Locate the cell with the specified text and output its [X, Y] center coordinate. 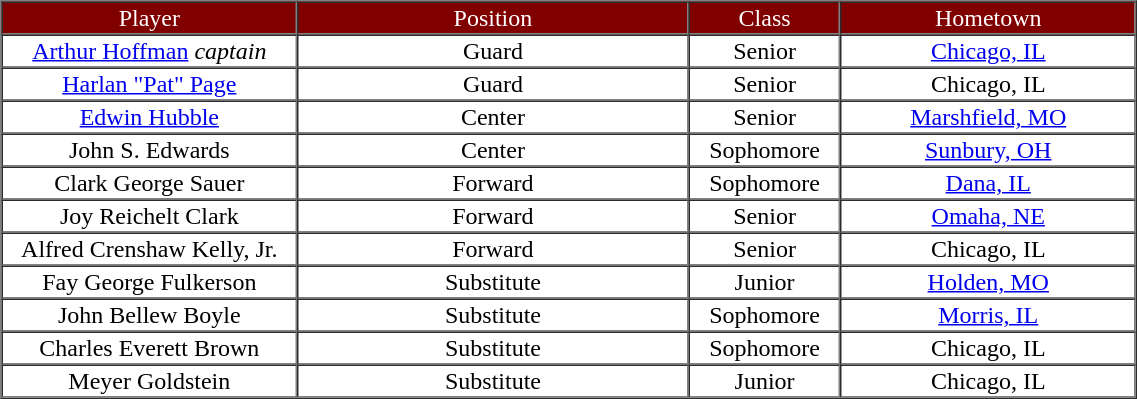
Class [765, 18]
Arthur Hoffman captain [150, 50]
Omaha, NE [988, 216]
Harlan "Pat" Page [150, 84]
Hometown [988, 18]
Charles Everett Brown [150, 348]
John S. Edwards [150, 150]
Holden, MO [988, 282]
Position [493, 18]
Dana, IL [988, 182]
Player [150, 18]
Marshfield, MO [988, 116]
John Bellew Boyle [150, 314]
Joy Reichelt Clark [150, 216]
Sunbury, OH [988, 150]
Edwin Hubble [150, 116]
Morris, IL [988, 314]
Alfred Crenshaw Kelly, Jr. [150, 248]
Meyer Goldstein [150, 380]
Clark George Sauer [150, 182]
Fay George Fulkerson [150, 282]
